Return the (X, Y) coordinate for the center point of the cell that contains the specified text.  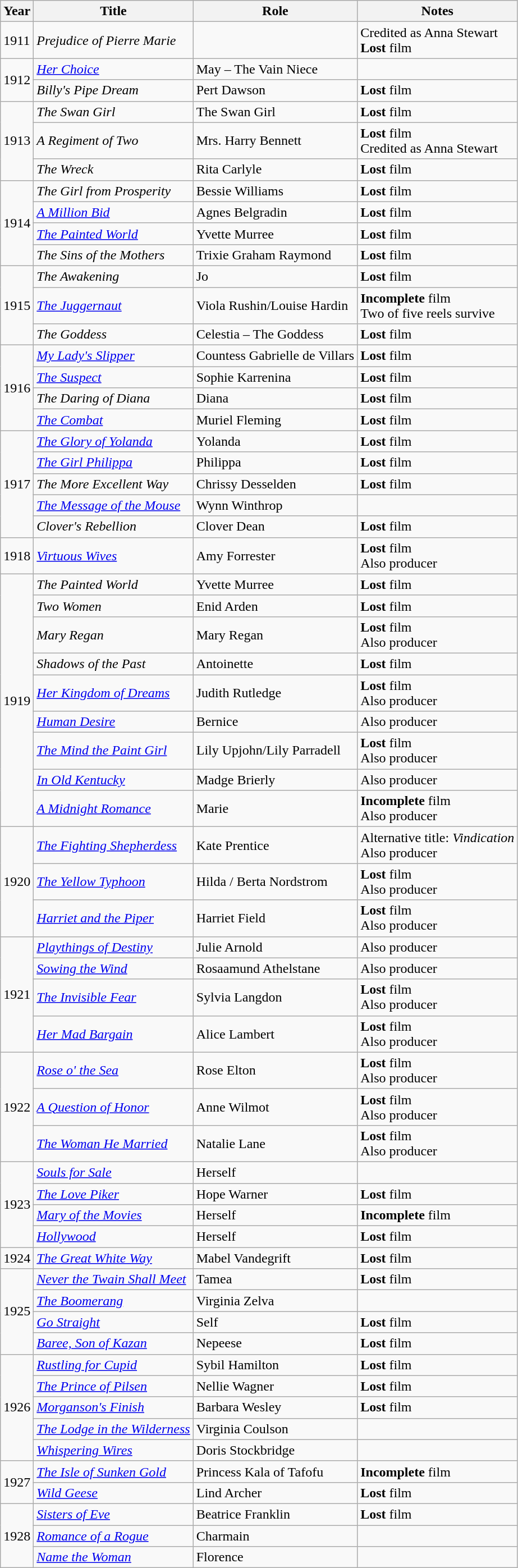
Clover Dean (275, 527)
Playthings of Destiny (113, 947)
1918 (17, 556)
A Question of Honor (113, 1107)
The Isle of Sunken Gold (113, 1471)
The Boomerang (113, 1301)
Trixie Graham Raymond (275, 255)
1913 (17, 140)
Charmain (275, 1535)
Antoinette (275, 664)
Florence (275, 1557)
Bernice (275, 722)
1916 (17, 388)
The Glory of Yolanda (113, 441)
The Great White Way (113, 1258)
Alternative title: VindicationAlso producer (438, 845)
Wynn Winthrop (275, 505)
Countess Gabrielle de Villars (275, 356)
Rose Elton (275, 1070)
Wild Geese (113, 1493)
Nepeese (275, 1343)
Harriet and the Piper (113, 918)
Mary of the Movies (113, 1215)
Souls for Sale (113, 1172)
Shadows of the Past (113, 664)
Harriet Field (275, 918)
1925 (17, 1311)
The Girl from Prosperity (113, 191)
Agnes Belgradin (275, 212)
Barbara Wesley (275, 1407)
Chrissy Desselden (275, 484)
Prejudice of Pierre Marie (113, 40)
1911 (17, 40)
Hope Warner (275, 1194)
Sowing the Wind (113, 968)
1919 (17, 701)
Philippa (275, 463)
Baree, Son of Kazan (113, 1343)
Year (17, 11)
The Sins of the Mothers (113, 255)
May – The Vain Niece (275, 69)
Yolanda (275, 441)
The Suspect (113, 377)
Incomplete film Also producer (438, 808)
Two Women (113, 606)
1928 (17, 1535)
The Woman He Married (113, 1143)
Virginia Zelva (275, 1301)
Never the Twain Shall Meet (113, 1279)
Tamea (275, 1279)
Madge Brierly (275, 780)
Title (113, 11)
The Yellow Typhoon (113, 881)
Rosaamund Athelstane (275, 968)
Natalie Lane (275, 1143)
Bessie Williams (275, 191)
In Old Kentucky (113, 780)
1915 (17, 305)
Self (275, 1322)
Julie Arnold (275, 947)
The Wreck (113, 170)
Alice Lambert (275, 1034)
Name the Woman (113, 1557)
1912 (17, 80)
The Invisible Fear (113, 997)
The Mind the Paint Girl (113, 751)
Nellie Wagner (275, 1386)
Beatrice Franklin (275, 1514)
A Regiment of Two (113, 140)
Clover's Rebellion (113, 527)
Lily Upjohn/Lily Parradell (275, 751)
1922 (17, 1107)
1924 (17, 1258)
Princess Kala of Tafofu (275, 1471)
The Combat (113, 420)
Credited as Anna Stewart Lost film (438, 40)
Rustling for Cupid (113, 1365)
The Juggernaut (113, 305)
1917 (17, 484)
The Prince of Pilsen (113, 1386)
The Awakening (113, 276)
1926 (17, 1407)
Hilda / Berta Nordstrom (275, 881)
The Message of the Mouse (113, 505)
Diana (275, 399)
Anne Wilmot (275, 1107)
Doris Stockbridge (275, 1450)
Her Mad Bargain (113, 1034)
Go Straight (113, 1322)
Lost film Credited as Anna Stewart (438, 140)
Mabel Vandegrift (275, 1258)
Jo (275, 276)
Sisters of Eve (113, 1514)
1914 (17, 223)
Rita Carlyle (275, 170)
Her Choice (113, 69)
Whispering Wires (113, 1450)
Amy Forrester (275, 556)
Mrs. Harry Bennett (275, 140)
Romance of a Rogue (113, 1535)
A Million Bid (113, 212)
Muriel Fleming (275, 420)
1927 (17, 1482)
Hollywood (113, 1237)
The Love Piker (113, 1194)
Judith Rutledge (275, 693)
The Daring of Diana (113, 399)
My Lady's Slipper (113, 356)
The More Excellent Way (113, 484)
Sybil Hamilton (275, 1365)
Virginia Coulson (275, 1429)
Her Kingdom of Dreams (113, 693)
Human Desire (113, 722)
The Goddess (113, 335)
Enid Arden (275, 606)
Incomplete film Two of five reels survive (438, 305)
1920 (17, 881)
Morganson's Finish (113, 1407)
1921 (17, 994)
Virtuous Wives (113, 556)
Celestia – The Goddess (275, 335)
The Lodge in the Wilderness (113, 1429)
A Midnight Romance (113, 808)
Billy's Pipe Dream (113, 90)
Sophie Karrenina (275, 377)
Kate Prentice (275, 845)
Pert Dawson (275, 90)
1923 (17, 1204)
Role (275, 11)
Marie (275, 808)
Lind Archer (275, 1493)
Viola Rushin/Louise Hardin (275, 305)
Notes (438, 11)
Sylvia Langdon (275, 997)
The Fighting Shepherdess (113, 845)
The Girl Philippa (113, 463)
Rose o' the Sea (113, 1070)
